Determine the [x, y] coordinate at the center of the cell enclosing the given text.  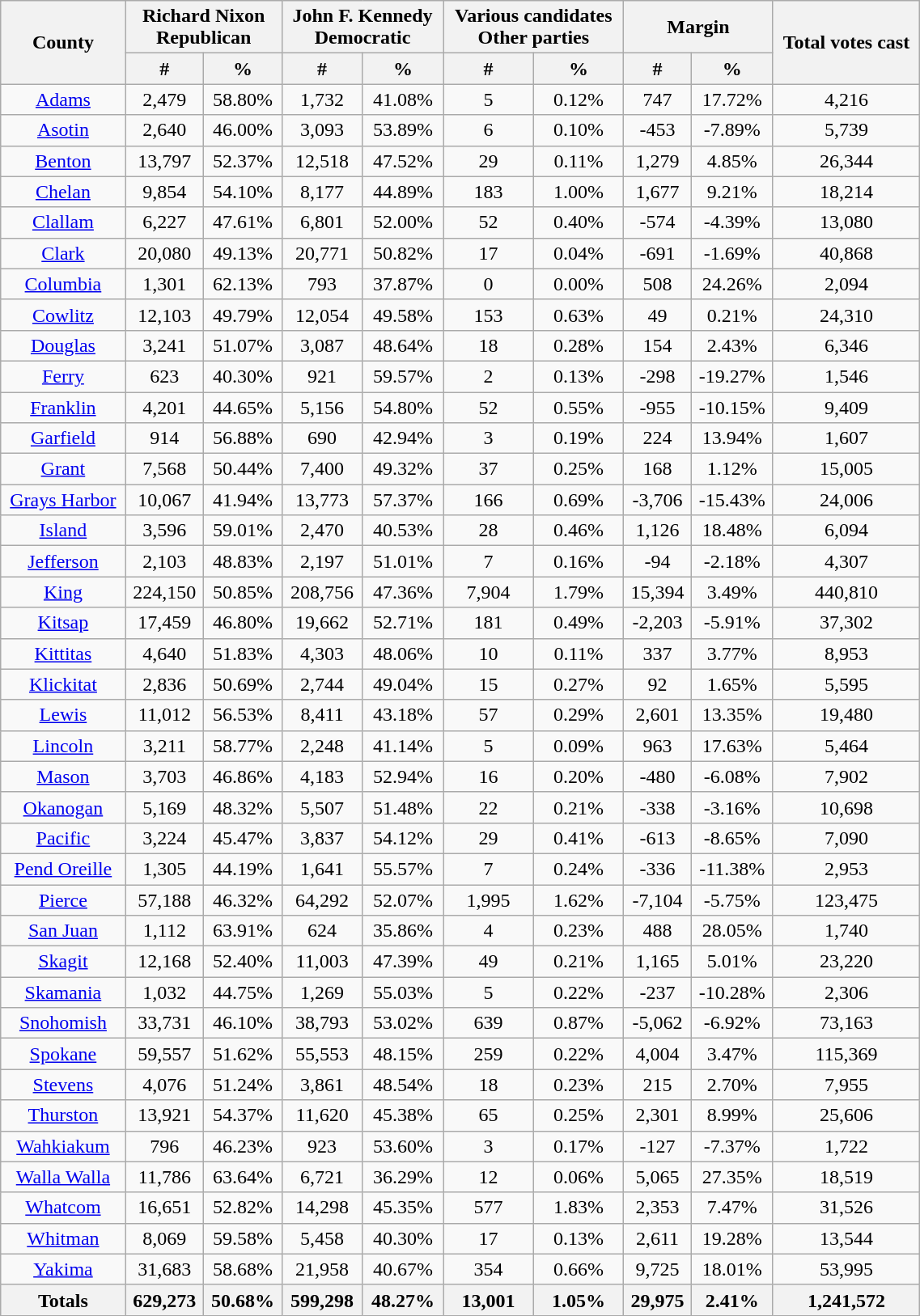
2,836 [165, 684]
45.35% [403, 1208]
3.47% [731, 1054]
25,606 [846, 1115]
1,732 [322, 99]
Total votes cast [846, 42]
56.53% [243, 715]
181 [489, 623]
9.21% [731, 192]
6,801 [322, 222]
Whatcom [63, 1208]
-10.15% [731, 407]
35.86% [403, 931]
21,958 [322, 1269]
47.52% [403, 161]
10,067 [165, 500]
3,861 [322, 1085]
-15.43% [731, 500]
2,103 [165, 561]
19,480 [846, 715]
1.79% [578, 592]
796 [165, 1146]
5,156 [322, 407]
57.37% [403, 500]
1,301 [165, 284]
0.00% [578, 284]
1.62% [578, 900]
13,921 [165, 1115]
56.88% [243, 438]
4,303 [322, 654]
-480 [658, 776]
20,771 [322, 253]
15,005 [846, 469]
15,394 [658, 592]
Whitman [63, 1238]
8,069 [165, 1238]
54.10% [243, 192]
1,126 [658, 531]
0 [489, 284]
8,953 [846, 654]
1,607 [846, 438]
55,553 [322, 1054]
224,150 [165, 592]
747 [658, 99]
-8.65% [731, 838]
58.77% [243, 746]
55.57% [403, 869]
47.36% [403, 592]
5,739 [846, 130]
Cowlitz [63, 315]
115,369 [846, 1054]
208,756 [322, 592]
2,353 [658, 1208]
19,662 [322, 623]
58.68% [243, 1269]
49.32% [403, 469]
-10.28% [731, 992]
13,773 [322, 500]
0.40% [578, 222]
45.47% [243, 838]
92 [658, 684]
Thurston [63, 1115]
4,307 [846, 561]
-4.39% [731, 222]
-1.69% [731, 253]
-7,104 [658, 900]
44.65% [243, 407]
259 [489, 1054]
49.79% [243, 315]
37,302 [846, 623]
337 [658, 654]
3,837 [322, 838]
6,227 [165, 222]
Clark [63, 253]
42.94% [403, 438]
52.40% [243, 962]
59.01% [243, 531]
2.70% [731, 1085]
0.55% [578, 407]
73,163 [846, 1023]
963 [658, 746]
52.37% [243, 161]
12,168 [165, 962]
15 [489, 684]
11,012 [165, 715]
11,786 [165, 1177]
3,703 [165, 776]
12,518 [322, 161]
921 [322, 376]
43.18% [403, 715]
59.57% [403, 376]
24,006 [846, 500]
31,526 [846, 1208]
Yakima [63, 1269]
26,344 [846, 161]
-3,706 [658, 500]
22 [489, 807]
3.77% [731, 654]
0.04% [578, 253]
18,214 [846, 192]
0.69% [578, 500]
Wahkiakum [63, 1146]
0.12% [578, 99]
7,904 [489, 592]
0.27% [578, 684]
-5,062 [658, 1023]
10 [489, 654]
Douglas [63, 345]
54.37% [243, 1115]
46.00% [243, 130]
48.54% [403, 1085]
-6.08% [731, 776]
2,744 [322, 684]
2,197 [322, 561]
Margin [698, 28]
1,112 [165, 931]
166 [489, 500]
1,305 [165, 869]
-336 [658, 869]
Stevens [63, 1085]
4 [489, 931]
46.32% [243, 900]
2,640 [165, 130]
63.91% [243, 931]
9,854 [165, 192]
13,001 [489, 1300]
1,165 [658, 962]
12,054 [322, 315]
49.04% [403, 684]
48.64% [403, 345]
51.62% [243, 1054]
12 [489, 1177]
Pend Oreille [63, 869]
28 [489, 531]
Lewis [63, 715]
Okanogan [63, 807]
-94 [658, 561]
4,183 [322, 776]
53.89% [403, 130]
1,677 [658, 192]
-3.16% [731, 807]
1,641 [322, 869]
2,953 [846, 869]
27.35% [731, 1177]
923 [322, 1146]
Skamania [63, 992]
0.29% [578, 715]
59,557 [165, 1054]
Spokane [63, 1054]
54.80% [403, 407]
64,292 [322, 900]
50.85% [243, 592]
49.13% [243, 253]
-11.38% [731, 869]
Kittitas [63, 654]
3,224 [165, 838]
7,955 [846, 1085]
-338 [658, 807]
53.60% [403, 1146]
-613 [658, 838]
48.32% [243, 807]
51.07% [243, 345]
3,093 [322, 130]
Franklin [63, 407]
-5.75% [731, 900]
153 [489, 315]
62.13% [243, 284]
2,479 [165, 99]
18.01% [731, 1269]
8.99% [731, 1115]
52.82% [243, 1208]
1.00% [578, 192]
0.41% [578, 838]
9,725 [658, 1269]
47.61% [243, 222]
46.80% [243, 623]
0.28% [578, 345]
623 [165, 376]
2,248 [322, 746]
7,400 [322, 469]
9,409 [846, 407]
-453 [658, 130]
49.58% [403, 315]
629,273 [165, 1300]
154 [658, 345]
Pacific [63, 838]
24.26% [731, 284]
2,611 [658, 1238]
2,470 [322, 531]
Kitsap [63, 623]
5,065 [658, 1177]
224 [658, 438]
40,868 [846, 253]
55.03% [403, 992]
-298 [658, 376]
0.87% [578, 1023]
Ferry [63, 376]
41.08% [403, 99]
1,279 [658, 161]
0.49% [578, 623]
48.83% [243, 561]
3,596 [165, 531]
Klickitat [63, 684]
20,080 [165, 253]
16 [489, 776]
Totals [63, 1300]
Adams [63, 99]
13,080 [846, 222]
33,731 [165, 1023]
1.05% [578, 1300]
-2.18% [731, 561]
44.75% [243, 992]
-19.27% [731, 376]
3,241 [165, 345]
4,004 [658, 1054]
19.28% [731, 1238]
5,169 [165, 807]
793 [322, 284]
50.69% [243, 684]
-955 [658, 407]
Asotin [63, 130]
50.68% [243, 1300]
0.09% [578, 746]
Snohomish [63, 1023]
51.01% [403, 561]
183 [489, 192]
46.23% [243, 1146]
4,076 [165, 1085]
0.19% [578, 438]
6,346 [846, 345]
48.27% [403, 1300]
168 [658, 469]
5,464 [846, 746]
Island [63, 531]
13.35% [731, 715]
24,310 [846, 315]
3,087 [322, 345]
46.10% [243, 1023]
1.12% [731, 469]
65 [489, 1115]
45.38% [403, 1115]
1.83% [578, 1208]
Walla Walla [63, 1177]
440,810 [846, 592]
-691 [658, 253]
0.20% [578, 776]
5,595 [846, 684]
-237 [658, 992]
Various candidatesOther parties [534, 28]
3,211 [165, 746]
53,995 [846, 1269]
37 [489, 469]
2,306 [846, 992]
County [63, 42]
639 [489, 1023]
-574 [658, 222]
0.16% [578, 561]
1,995 [489, 900]
14,298 [322, 1208]
8,411 [322, 715]
Skagit [63, 962]
23,220 [846, 962]
6,094 [846, 531]
7.47% [731, 1208]
59.58% [243, 1238]
44.89% [403, 192]
51.48% [403, 807]
San Juan [63, 931]
1.65% [731, 684]
52.07% [403, 900]
624 [322, 931]
31,683 [165, 1269]
46.86% [243, 776]
4,640 [165, 654]
123,475 [846, 900]
13,544 [846, 1238]
7,090 [846, 838]
914 [165, 438]
4.85% [731, 161]
4,201 [165, 407]
51.83% [243, 654]
50.44% [243, 469]
4,216 [846, 99]
1,241,572 [846, 1300]
7,902 [846, 776]
2,301 [658, 1115]
Columbia [63, 284]
King [63, 592]
-127 [658, 1146]
44.19% [243, 869]
Clallam [63, 222]
-2,203 [658, 623]
Richard NixonRepublican [204, 28]
63.64% [243, 1177]
-7.89% [731, 130]
8,177 [322, 192]
5.01% [731, 962]
-7.37% [731, 1146]
Grant [63, 469]
17.63% [731, 746]
41.94% [243, 500]
41.14% [403, 746]
51.24% [243, 1085]
Pierce [63, 900]
2,601 [658, 715]
0.17% [578, 1146]
0.46% [578, 531]
5,507 [322, 807]
-6.92% [731, 1023]
1,546 [846, 376]
29,975 [658, 1300]
12,103 [165, 315]
2,094 [846, 284]
599,298 [322, 1300]
52.71% [403, 623]
0.10% [578, 130]
2 [489, 376]
18,519 [846, 1177]
-5.91% [731, 623]
1,740 [846, 931]
215 [658, 1085]
13.94% [731, 438]
47.39% [403, 962]
17.72% [731, 99]
Jefferson [63, 561]
58.80% [243, 99]
38,793 [322, 1023]
2.43% [731, 345]
John F. KennedyDemocratic [362, 28]
Chelan [63, 192]
28.05% [731, 931]
1,722 [846, 1146]
16,651 [165, 1208]
5,458 [322, 1238]
53.02% [403, 1023]
54.12% [403, 838]
577 [489, 1208]
57 [489, 715]
11,003 [322, 962]
0.06% [578, 1177]
57,188 [165, 900]
17,459 [165, 623]
36.29% [403, 1177]
48.06% [403, 654]
10,698 [846, 807]
50.82% [403, 253]
40.67% [403, 1269]
48.15% [403, 1054]
Lincoln [63, 746]
37.87% [403, 284]
Garfield [63, 438]
Grays Harbor [63, 500]
52.94% [403, 776]
52.00% [403, 222]
1,032 [165, 992]
2.41% [731, 1300]
1,269 [322, 992]
18.48% [731, 531]
508 [658, 284]
13,797 [165, 161]
40.53% [403, 531]
0.63% [578, 315]
354 [489, 1269]
3.49% [731, 592]
7,568 [165, 469]
0.24% [578, 869]
Mason [63, 776]
Benton [63, 161]
6,721 [322, 1177]
690 [322, 438]
6 [489, 130]
11,620 [322, 1115]
488 [658, 931]
0.66% [578, 1269]
